Pinpoint the cell where the given text exists, returning its [X, Y] midpoint coordinate. 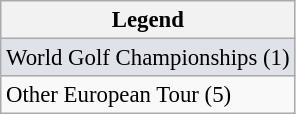
Other European Tour (5) [148, 95]
Legend [148, 20]
World Golf Championships (1) [148, 58]
